Provide the (x, y) coordinate of the cell's center where the given text is located.  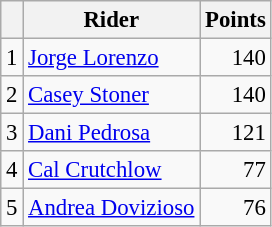
3 (12, 133)
Cal Crutchlow (112, 170)
Casey Stoner (112, 95)
Rider (112, 20)
76 (236, 208)
Jorge Lorenzo (112, 58)
Dani Pedrosa (112, 133)
Points (236, 20)
1 (12, 58)
Andrea Dovizioso (112, 208)
2 (12, 95)
121 (236, 133)
5 (12, 208)
77 (236, 170)
4 (12, 170)
